Return the [X, Y] coordinate for the center point of the cell that contains the specified text.  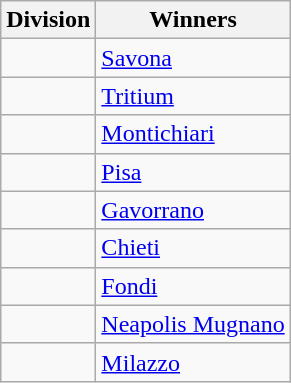
Division [48, 20]
Chieti [193, 248]
Tritium [193, 96]
Milazzo [193, 362]
Winners [193, 20]
Pisa [193, 172]
Gavorrano [193, 210]
Montichiari [193, 134]
Fondi [193, 286]
Savona [193, 58]
Neapolis Mugnano [193, 324]
